Locate the cell with the specified text and output its [X, Y] center coordinate. 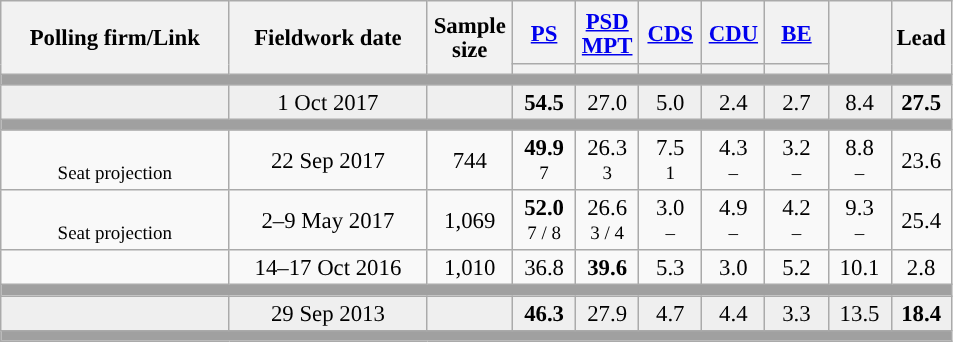
36.8 [544, 268]
5.2 [796, 268]
29 Sep 2013 [328, 314]
2.8 [921, 268]
Fieldwork date [328, 38]
Polling firm/Link [115, 38]
4.4 [734, 314]
5.0 [670, 102]
26.63 / 4 [608, 220]
3.3 [796, 314]
744 [470, 160]
CDS [670, 32]
8.4 [860, 102]
23.6 [921, 160]
7.51 [670, 160]
14–17 Oct 2016 [328, 268]
3.0– [670, 220]
8.8– [860, 160]
10.1 [860, 268]
18.4 [921, 314]
2–9 May 2017 [328, 220]
4.3– [734, 160]
1 Oct 2017 [328, 102]
26.33 [608, 160]
22 Sep 2017 [328, 160]
1,069 [470, 220]
46.3 [544, 314]
39.6 [608, 268]
52.07 / 8 [544, 220]
BE [796, 32]
49.97 [544, 160]
27.0 [608, 102]
1,010 [470, 268]
54.5 [544, 102]
2.7 [796, 102]
27.9 [608, 314]
PS [544, 32]
4.7 [670, 314]
27.5 [921, 102]
2.4 [734, 102]
4.2– [796, 220]
4.9– [734, 220]
3.0 [734, 268]
9.3– [860, 220]
3.2– [796, 160]
13.5 [860, 314]
Lead [921, 38]
CDU [734, 32]
Sample size [470, 38]
PSDMPT [608, 32]
5.3 [670, 268]
25.4 [921, 220]
